For the text-containing cell, return its midpoint in [x, y] coordinate format. 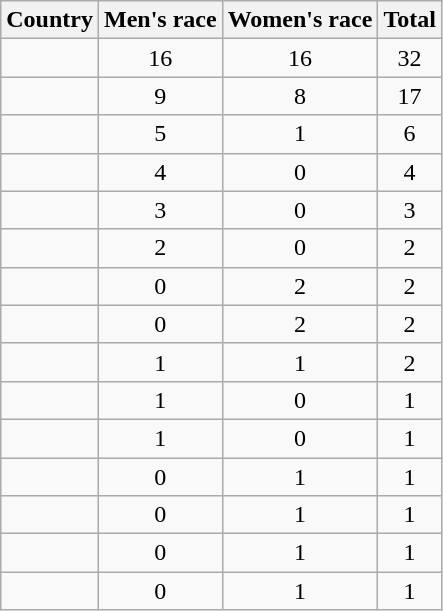
17 [410, 96]
9 [160, 96]
32 [410, 58]
Men's race [160, 20]
Country [50, 20]
5 [160, 134]
8 [300, 96]
Women's race [300, 20]
Total [410, 20]
6 [410, 134]
